Pinpoint the cell where the given text exists, returning its (X, Y) midpoint coordinate. 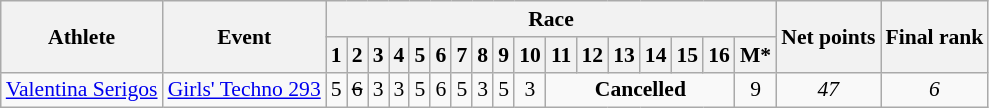
Final rank (934, 36)
15 (688, 55)
8 (482, 55)
7 (462, 55)
14 (656, 55)
16 (719, 55)
Athlete (82, 36)
Race (551, 19)
10 (530, 55)
Valentina Serigos (82, 90)
12 (592, 55)
Event (244, 36)
Net points (828, 36)
13 (624, 55)
Girls' Techno 293 (244, 90)
M* (756, 55)
4 (400, 55)
2 (358, 55)
47 (828, 90)
1 (336, 55)
11 (562, 55)
Cancelled (640, 90)
